Find where the given text appears and provide that cell's center as [X, Y] coordinate. 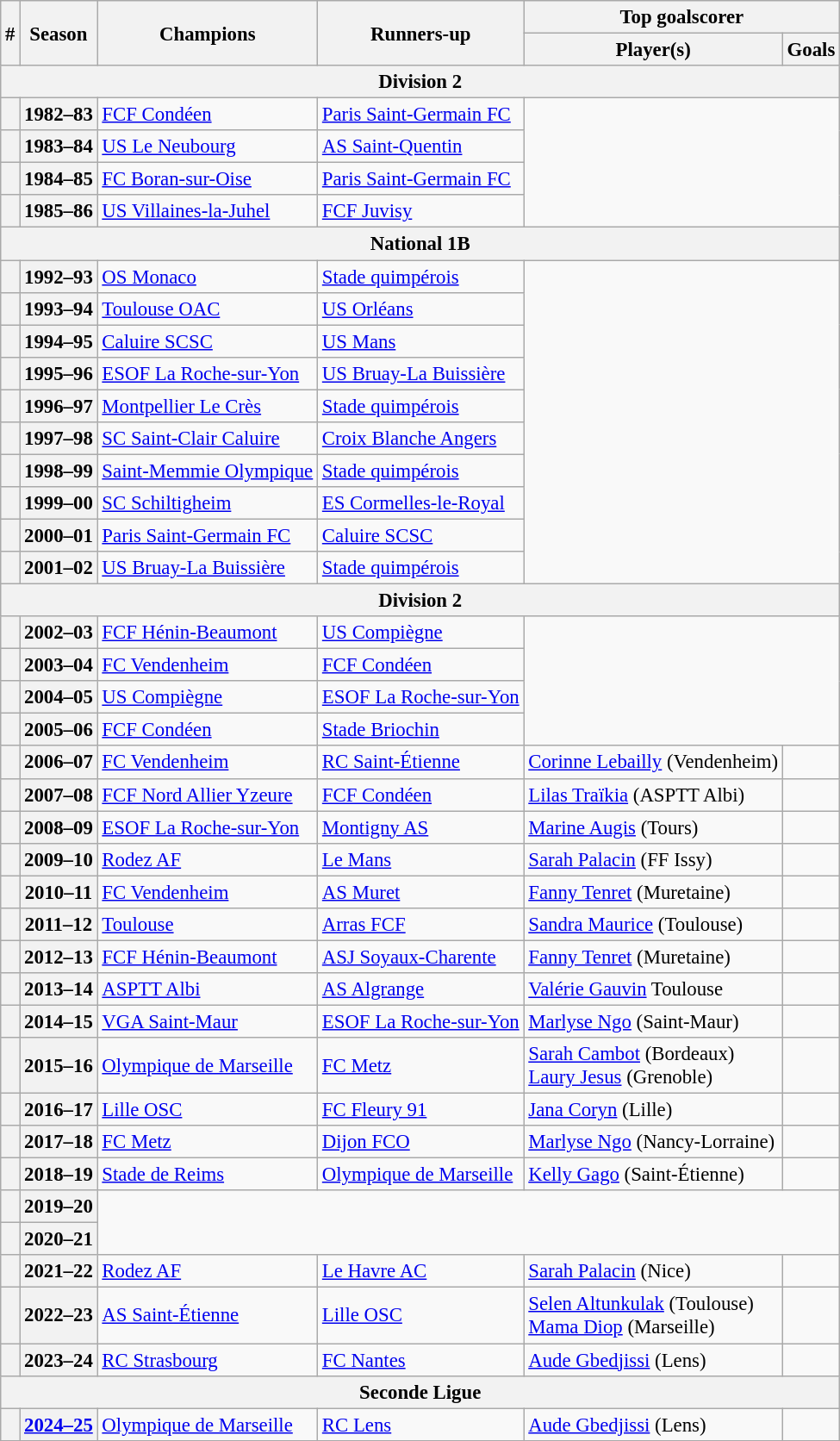
FC Nantes [420, 1360]
Dijon FCO [420, 1142]
FC Boran-sur-Oise [207, 179]
2023–24 [59, 1360]
1997–98 [59, 439]
Montpellier Le Crès [207, 406]
Toulouse OAC [207, 309]
ES Cormelles-le-Royal [420, 503]
SC Schiltigheim [207, 503]
Marlyse Ngo (Saint-Maur) [653, 1021]
RC Strasbourg [207, 1360]
AS Saint-Étienne [207, 1315]
FCF Nord Allier Yzeure [207, 795]
AS Algrange [420, 989]
2012–13 [59, 957]
2017–18 [59, 1142]
ASPTT Albi [207, 989]
Sarah Palacin (Nice) [653, 1271]
Selen Altunkulak (Toulouse) Mama Diop (Marseille) [653, 1315]
Sarah Cambot (Bordeaux) Laury Jesus (Grenoble) [653, 1065]
1999–00 [59, 503]
US Villaines-la-Juhel [207, 211]
Le Mans [420, 859]
2018–19 [59, 1175]
Saint-Memmie Olympique [207, 471]
2001–02 [59, 568]
RC Lens [420, 1425]
1982–83 [59, 115]
2019–20 [59, 1207]
Jana Coryn (Lille) [653, 1110]
Marlyse Ngo (Nancy-Lorraine) [653, 1142]
Goals [811, 50]
Champions [207, 33]
US Le Neubourg [207, 147]
2000–01 [59, 535]
US Mans [420, 341]
Montigny AS [420, 827]
Croix Blanche Angers [420, 439]
2024–25 [59, 1425]
RC Saint-Étienne [420, 763]
ASJ Soyaux-Charente [420, 957]
FC Fleury 91 [420, 1110]
1996–97 [59, 406]
Le Havre AC [420, 1271]
# [10, 33]
Toulouse [207, 925]
OS Monaco [207, 277]
AS Saint-Quentin [420, 147]
FCF Juvisy [420, 211]
Marine Augis (Tours) [653, 827]
2020–21 [59, 1239]
1998–99 [59, 471]
Season [59, 33]
Seconde Ligue [420, 1392]
2008–09 [59, 827]
Corinne Lebailly (Vendenheim) [653, 763]
2007–08 [59, 795]
2014–15 [59, 1021]
Stade Briochin [420, 730]
Player(s) [653, 50]
2015–16 [59, 1065]
AS Muret [420, 892]
1993–94 [59, 309]
2004–05 [59, 697]
2013–14 [59, 989]
1983–84 [59, 147]
Arras FCF [420, 925]
Stade de Reims [207, 1175]
1984–85 [59, 179]
Valérie Gauvin Toulouse [653, 989]
1992–93 [59, 277]
2002–03 [59, 633]
1995–96 [59, 373]
Runners-up [420, 33]
2016–17 [59, 1110]
2009–10 [59, 859]
2005–06 [59, 730]
2010–11 [59, 892]
National 1B [420, 244]
1994–95 [59, 341]
2022–23 [59, 1315]
Top goalscorer [682, 17]
Sandra Maurice (Toulouse) [653, 925]
Kelly Gago (Saint-Étienne) [653, 1175]
Sarah Palacin (FF Issy) [653, 859]
2021–22 [59, 1271]
SC Saint-Clair Caluire [207, 439]
VGA Saint-Maur [207, 1021]
2003–04 [59, 665]
1985–86 [59, 211]
Lilas Traïkia (ASPTT Albi) [653, 795]
2006–07 [59, 763]
US Orléans [420, 309]
2011–12 [59, 925]
